Detect which cell encompasses the target text, then output its [x, y] center coordinate. 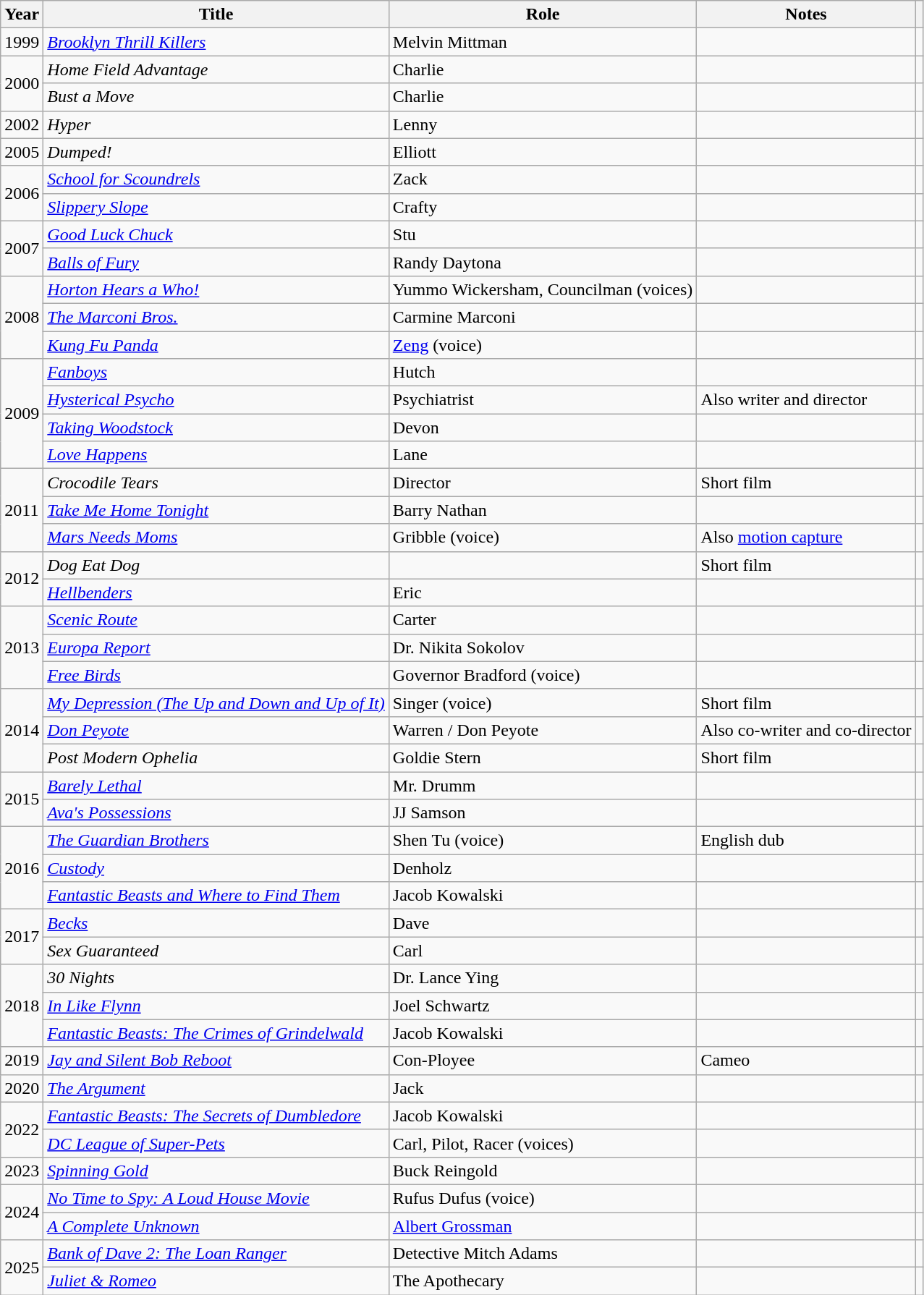
2009 [22, 414]
Stu [543, 234]
30 Nights [216, 978]
Notes [806, 14]
Kung Fu Panda [216, 345]
2006 [22, 193]
Carmine Marconi [543, 317]
Year [22, 14]
2012 [22, 579]
Melvin Mittman [543, 42]
Rufus Dufus (voice) [543, 1198]
2020 [22, 1088]
2024 [22, 1212]
Goldie Stern [543, 757]
Zack [543, 179]
DC League of Super-Pets [216, 1143]
Also writer and director [806, 400]
Bust a Move [216, 97]
2015 [22, 799]
Dr. Lance Ying [543, 978]
Crafty [543, 207]
2019 [22, 1061]
Dr. Nikita Sokolov [543, 647]
2008 [22, 317]
Hyper [216, 124]
Dumped! [216, 152]
Juliet & Romeo [216, 1281]
Mr. Drumm [543, 785]
Fantastic Beasts: The Crimes of Grindelwald [216, 1033]
The Argument [216, 1088]
Fanboys [216, 373]
The Guardian Brothers [216, 841]
Barely Lethal [216, 785]
Hutch [543, 373]
The Apothecary [543, 1281]
Zeng (voice) [543, 345]
Jay and Silent Bob Reboot [216, 1061]
JJ Samson [543, 813]
Balls of Fury [216, 262]
Dave [543, 923]
Psychiatrist [543, 400]
2025 [22, 1268]
Randy Daytona [543, 262]
Cameo [806, 1061]
2013 [22, 647]
Europa Report [216, 647]
Also motion capture [806, 538]
Buck Reingold [543, 1171]
Shen Tu (voice) [543, 841]
Mars Needs Moms [216, 538]
Role [543, 14]
Don Peyote [216, 730]
Slippery Slope [216, 207]
Fantastic Beasts: The Secrets of Dumbledore [216, 1116]
Love Happens [216, 455]
No Time to Spy: A Loud House Movie [216, 1198]
Taking Woodstock [216, 428]
Carter [543, 620]
Albert Grossman [543, 1226]
Sex Guaranteed [216, 951]
Devon [543, 428]
Elliott [543, 152]
Con-Ployee [543, 1061]
Scenic Route [216, 620]
Director [543, 483]
My Depression (The Up and Down and Up of It) [216, 702]
A Complete Unknown [216, 1226]
Becks [216, 923]
Singer (voice) [543, 702]
Dog Eat Dog [216, 565]
Barry Nathan [543, 510]
2000 [22, 83]
Denholz [543, 868]
Eric [543, 593]
Warren / Don Peyote [543, 730]
Jack [543, 1088]
Crocodile Tears [216, 483]
Ava's Possessions [216, 813]
Lane [543, 455]
Spinning Gold [216, 1171]
Lenny [543, 124]
2017 [22, 937]
Also co-writer and co-director [806, 730]
Take Me Home Tonight [216, 510]
Post Modern Ophelia [216, 757]
2002 [22, 124]
1999 [22, 42]
2023 [22, 1171]
Gribble (voice) [543, 538]
Carl, Pilot, Racer (voices) [543, 1143]
In Like Flynn [216, 1006]
Joel Schwartz [543, 1006]
Carl [543, 951]
2007 [22, 248]
Free Birds [216, 675]
Title [216, 14]
Bank of Dave 2: The Loan Ranger [216, 1254]
Fantastic Beasts and Where to Find Them [216, 896]
2016 [22, 868]
Custody [216, 868]
Governor Bradford (voice) [543, 675]
Hysterical Psycho [216, 400]
2018 [22, 1006]
2011 [22, 510]
Yummo Wickersham, Councilman (voices) [543, 289]
Good Luck Chuck [216, 234]
Home Field Advantage [216, 69]
The Marconi Bros. [216, 317]
Horton Hears a Who! [216, 289]
2022 [22, 1129]
Detective Mitch Adams [543, 1254]
2014 [22, 730]
2005 [22, 152]
Hellbenders [216, 593]
English dub [806, 841]
School for Scoundrels [216, 179]
Brooklyn Thrill Killers [216, 42]
